Pinpoint the cell where the given text exists, returning its [x, y] midpoint coordinate. 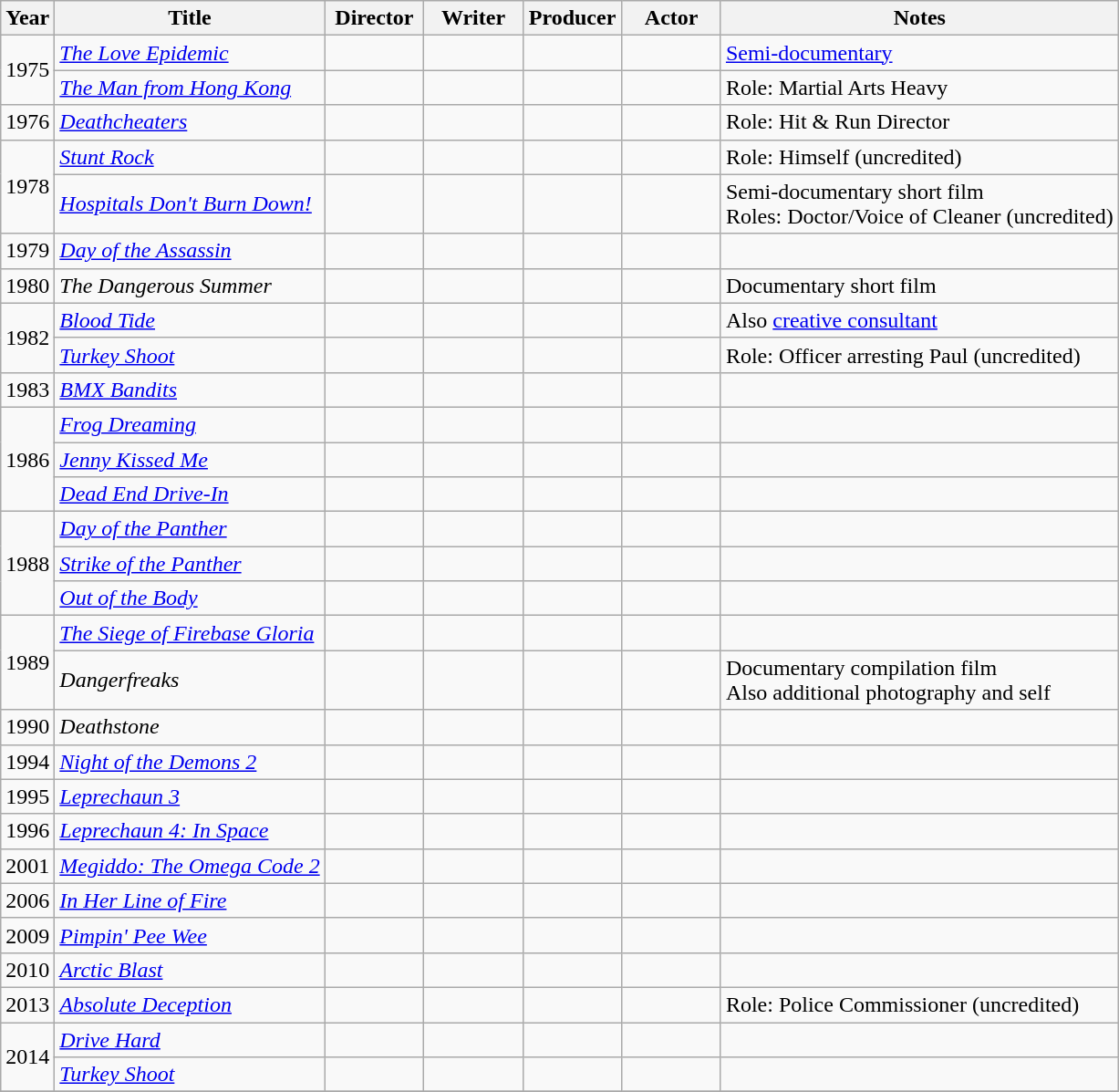
Blood Tide [190, 320]
1979 [27, 251]
2010 [27, 970]
Leprechaun 4: In Space [190, 831]
1982 [27, 338]
BMX Bandits [190, 390]
Megiddo: The Omega Code 2 [190, 866]
1980 [27, 286]
Absolute Deception [190, 1004]
The Siege of Firebase Gloria [190, 633]
1990 [27, 727]
Jenny Kissed Me [190, 459]
Dead End Drive-In [190, 494]
Director [374, 18]
Actor [671, 18]
Semi-documentary short filmRoles: Doctor/Voice of Cleaner (uncredited) [919, 204]
2001 [27, 866]
Role: Police Commissioner (uncredited) [919, 1004]
1996 [27, 831]
1978 [27, 186]
1975 [27, 70]
Role: Hit & Run Director [919, 122]
Documentary short film [919, 286]
2013 [27, 1004]
In Her Line of Fire [190, 900]
Also creative consultant [919, 320]
Drive Hard [190, 1039]
1986 [27, 459]
1976 [27, 122]
Arctic Blast [190, 970]
Deathstone [190, 727]
Writer [474, 18]
1988 [27, 564]
Frog Dreaming [190, 424]
The Love Epidemic [190, 53]
Night of the Demons 2 [190, 762]
Documentary compilation filmAlso additional photography and self [919, 681]
Year [27, 18]
Notes [919, 18]
Day of the Assassin [190, 251]
2006 [27, 900]
1994 [27, 762]
Out of the Body [190, 598]
2014 [27, 1056]
Semi-documentary [919, 53]
Producer [573, 18]
1989 [27, 662]
Role: Himself (uncredited) [919, 157]
Stunt Rock [190, 157]
2009 [27, 935]
The Dangerous Summer [190, 286]
The Man from Hong Kong [190, 88]
Deathcheaters [190, 122]
Leprechaun 3 [190, 796]
Role: Martial Arts Heavy [919, 88]
Role: Officer arresting Paul (uncredited) [919, 355]
Day of the Panther [190, 529]
Pimpin' Pee Wee [190, 935]
Dangerfreaks [190, 681]
Strike of the Panther [190, 564]
Title [190, 18]
Hospitals Don't Burn Down! [190, 204]
1995 [27, 796]
1983 [27, 390]
